Capture the cell that displays the provided text and extract its [X, Y] central coordinate. 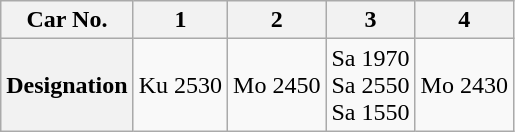
Designation [67, 85]
Mo 2430 [464, 85]
Sa 1970Sa 2550Sa 1550 [370, 85]
1 [180, 20]
3 [370, 20]
Mo 2450 [277, 85]
2 [277, 20]
4 [464, 20]
Ku 2530 [180, 85]
Car No. [67, 20]
